Output the (X, Y) coordinate of the center of the cell containing the given text.  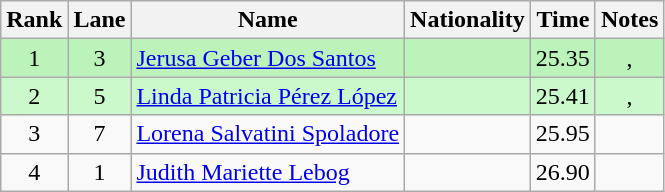
25.41 (562, 96)
Rank (34, 20)
Judith Mariette Lebog (268, 172)
Jerusa Geber Dos Santos (268, 58)
Lane (100, 20)
Lorena Salvatini Spoladore (268, 134)
25.35 (562, 58)
Name (268, 20)
5 (100, 96)
Linda Patricia Pérez López (268, 96)
Notes (629, 20)
2 (34, 96)
25.95 (562, 134)
Nationality (468, 20)
Time (562, 20)
26.90 (562, 172)
7 (100, 134)
4 (34, 172)
